Identify which cell holds the provided text, then report its [X, Y] central coordinate. 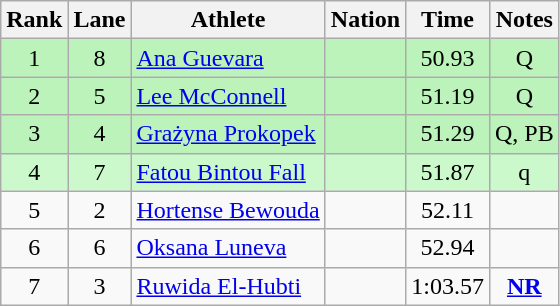
Ana Guevara [228, 58]
q [524, 172]
52.11 [448, 210]
Notes [524, 20]
1:03.57 [448, 286]
51.19 [448, 96]
8 [100, 58]
Athlete [228, 20]
1 [34, 58]
NR [524, 286]
Nation [365, 20]
Fatou Bintou Fall [228, 172]
50.93 [448, 58]
Q, PB [524, 134]
52.94 [448, 248]
Hortense Bewouda [228, 210]
Ruwida El-Hubti [228, 286]
Lane [100, 20]
51.29 [448, 134]
Time [448, 20]
Grażyna Prokopek [228, 134]
51.87 [448, 172]
Lee McConnell [228, 96]
Oksana Luneva [228, 248]
Rank [34, 20]
